Find where the given text appears and provide that cell's center as (x, y) coordinate. 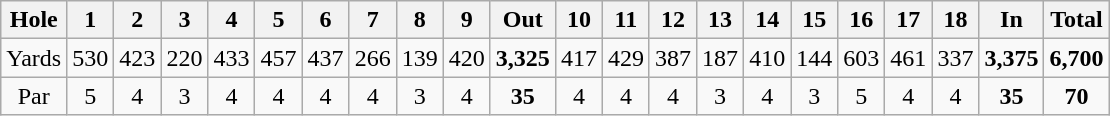
144 (814, 58)
14 (768, 20)
1 (90, 20)
423 (138, 58)
2 (138, 20)
417 (578, 58)
9 (466, 20)
10 (578, 20)
410 (768, 58)
17 (908, 20)
Par (34, 96)
12 (672, 20)
420 (466, 58)
220 (184, 58)
7 (372, 20)
337 (956, 58)
70 (1076, 96)
139 (420, 58)
530 (90, 58)
6 (326, 20)
13 (720, 20)
437 (326, 58)
Yards (34, 58)
15 (814, 20)
266 (372, 58)
Out (522, 20)
8 (420, 20)
Hole (34, 20)
6,700 (1076, 58)
11 (626, 20)
603 (862, 58)
433 (232, 58)
457 (278, 58)
18 (956, 20)
In (1012, 20)
Total (1076, 20)
16 (862, 20)
387 (672, 58)
3,375 (1012, 58)
429 (626, 58)
187 (720, 58)
3,325 (522, 58)
461 (908, 58)
